From the cell containing the given text, extract its center point as [x, y] coordinate. 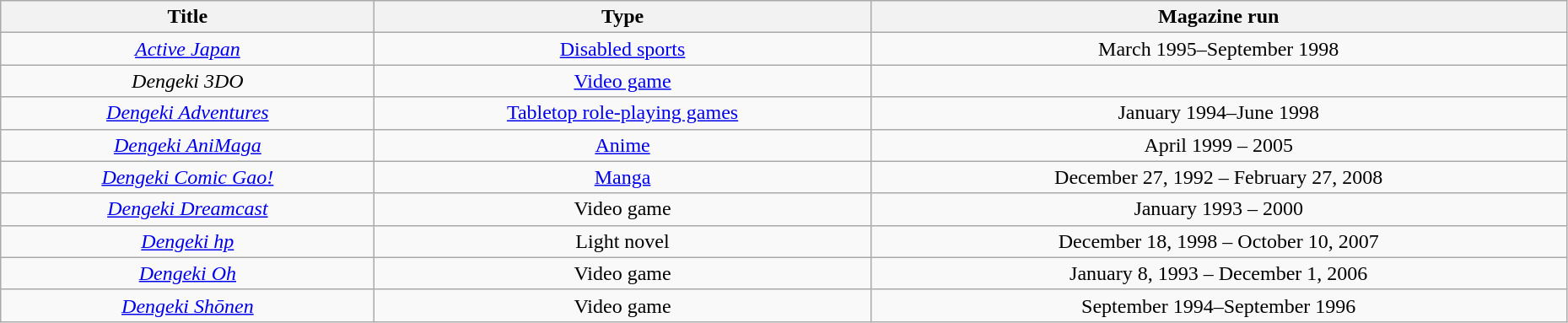
Dengeki Shōnen [187, 305]
Dengeki Dreamcast [187, 209]
Dengeki AniMaga [187, 145]
January 1994–June 1998 [1218, 113]
Active Japan [187, 49]
December 27, 1992 – February 27, 2008 [1218, 177]
January 1993 – 2000 [1218, 209]
Dengeki Oh [187, 273]
Magazine run [1218, 17]
September 1994–September 1996 [1218, 305]
Anime [622, 145]
Dengeki Adventures [187, 113]
March 1995–September 1998 [1218, 49]
Dengeki Comic Gao! [187, 177]
Tabletop role-playing games [622, 113]
January 8, 1993 – December 1, 2006 [1218, 273]
Dengeki hp [187, 241]
December 18, 1998 – October 10, 2007 [1218, 241]
Type [622, 17]
Light novel [622, 241]
Dengeki 3DO [187, 81]
Disabled sports [622, 49]
Title [187, 17]
April 1999 – 2005 [1218, 145]
Manga [622, 177]
